Return (x, y) of the center of cell containing provided text 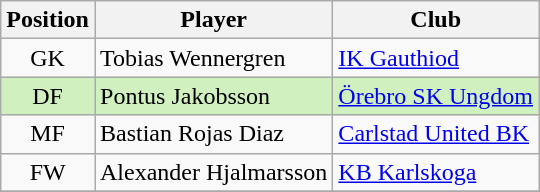
Player (213, 20)
GK (48, 58)
MF (48, 134)
Position (48, 20)
FW (48, 172)
Örebro SK Ungdom (436, 96)
Tobias Wennergren (213, 58)
IK Gauthiod (436, 58)
Carlstad United BK (436, 134)
Pontus Jakobsson (213, 96)
DF (48, 96)
Club (436, 20)
Alexander Hjalmarsson (213, 172)
KB Karlskoga (436, 172)
Bastian Rojas Diaz (213, 134)
